Pinpoint the cell where the given text exists, returning its [x, y] midpoint coordinate. 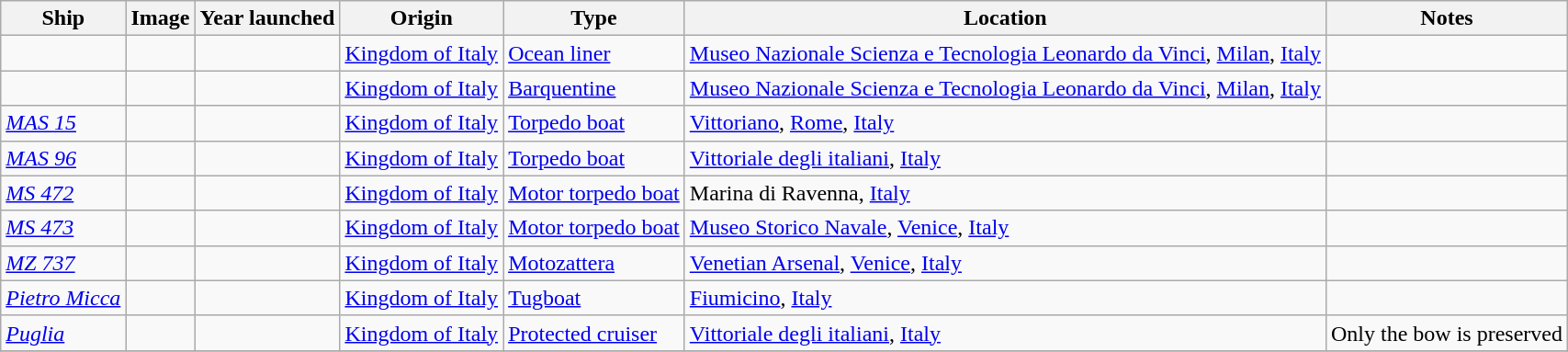
Barquentine [594, 88]
Motozattera [594, 263]
Ocean liner [594, 53]
Venetian Arsenal, Venice, Italy [1005, 263]
MAS 96 [63, 158]
Pietro Micca [63, 298]
Notes [1446, 18]
Location [1005, 18]
MS 472 [63, 193]
MS 473 [63, 228]
Image [160, 18]
Type [594, 18]
Protected cruiser [594, 333]
Tugboat [594, 298]
MAS 15 [63, 123]
Puglia [63, 333]
Year launched [267, 18]
Ship [63, 18]
Marina di Ravenna, Italy [1005, 193]
Fiumicino, Italy [1005, 298]
Only the bow is preserved [1446, 333]
Museo Storico Navale, Venice, Italy [1005, 228]
Origin [422, 18]
Vittoriano, Rome, Italy [1005, 123]
MZ 737 [63, 263]
